From the cell containing the given text, extract its center point as [X, Y] coordinate. 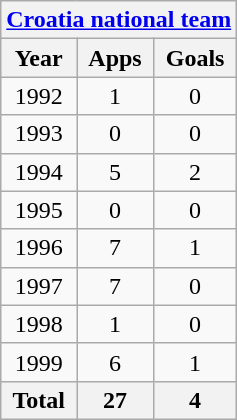
4 [194, 400]
1993 [39, 134]
1996 [39, 248]
Apps [116, 58]
1999 [39, 362]
1997 [39, 286]
5 [116, 172]
Croatia national team [119, 20]
Total [39, 400]
1998 [39, 324]
27 [116, 400]
1995 [39, 210]
1994 [39, 172]
Year [39, 58]
2 [194, 172]
Goals [194, 58]
1992 [39, 96]
6 [116, 362]
